Capture the cell that displays the provided text and extract its [X, Y] central coordinate. 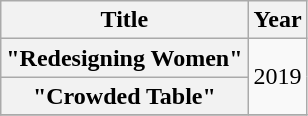
Title [124, 20]
Year [278, 20]
"Redesigning Women" [124, 58]
2019 [278, 77]
"Crowded Table" [124, 96]
